Detect which cell encompasses the target text, then output its [X, Y] center coordinate. 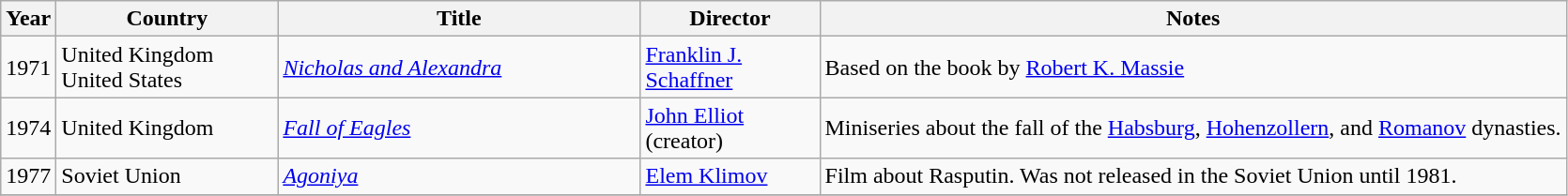
Franklin J. Schaffner [730, 68]
Soviet Union [167, 176]
1974 [28, 128]
Miniseries about the fall of the Habsburg, Hohenzollern, and Romanov dynasties. [1192, 128]
Film about Rasputin. Was not released in the Soviet Union until 1981. [1192, 176]
John Elliot (creator) [730, 128]
Agoniya [459, 176]
Nicholas and Alexandra [459, 68]
United KingdomUnited States [167, 68]
Director [730, 19]
Notes [1192, 19]
1971 [28, 68]
United Kingdom [167, 128]
Based on the book by Robert K. Massie [1192, 68]
Fall of Eagles [459, 128]
Country [167, 19]
Year [28, 19]
1977 [28, 176]
Elem Klimov [730, 176]
Title [459, 19]
